Provide the (x, y) coordinate of the cell's center where the given text is located.  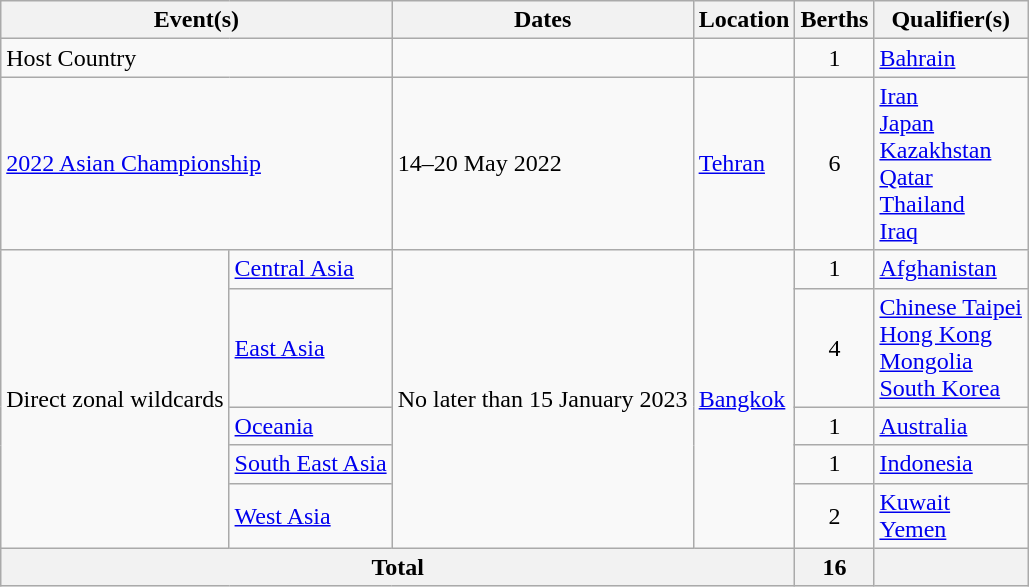
East Asia (310, 348)
Chinese Taipei Hong Kong Mongolia South Korea (951, 348)
Direct zonal wildcards (115, 399)
Kuwait Yemen (951, 516)
16 (834, 567)
4 (834, 348)
Indonesia (951, 464)
Bahrain (951, 58)
6 (834, 164)
Afghanistan (951, 269)
Central Asia (310, 269)
Tehran (744, 164)
2022 Asian Championship (196, 164)
West Asia (310, 516)
Australia (951, 426)
No later than 15 January 2023 (542, 399)
Qualifier(s) (951, 20)
Event(s) (196, 20)
2 (834, 516)
Total (398, 567)
Iran Japan Kazakhstan Qatar Thailand Iraq (951, 164)
Dates (542, 20)
Bangkok (744, 399)
Oceania (310, 426)
Berths (834, 20)
Location (744, 20)
Host Country (196, 58)
14–20 May 2022 (542, 164)
South East Asia (310, 464)
